Return the [x, y] coordinate for the center point of the cell that contains the specified text.  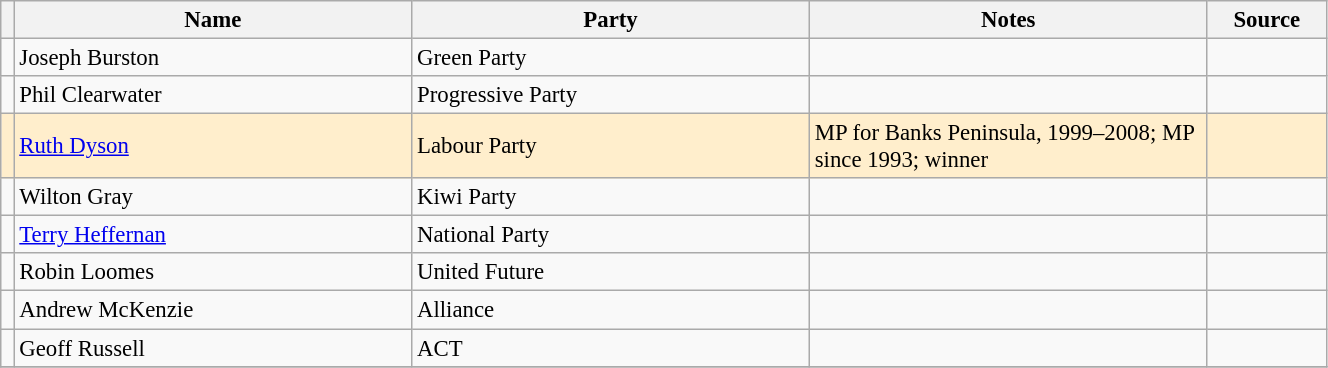
Kiwi Party [611, 197]
Alliance [611, 310]
Labour Party [611, 146]
ACT [611, 348]
Progressive Party [611, 95]
Wilton Gray [213, 197]
Name [213, 20]
Notes [1008, 20]
Green Party [611, 58]
Source [1266, 20]
MP for Banks Peninsula, 1999–2008; MP since 1993; winner [1008, 146]
Joseph Burston [213, 58]
Andrew McKenzie [213, 310]
Phil Clearwater [213, 95]
Terry Heffernan [213, 235]
Geoff Russell [213, 348]
United Future [611, 273]
Party [611, 20]
National Party [611, 235]
Robin Loomes [213, 273]
Ruth Dyson [213, 146]
